Determine the (x, y) coordinate at the center of the cell enclosing the given text.  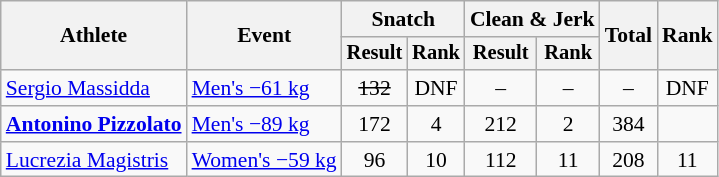
Antonino Pizzolato (94, 124)
172 (375, 124)
212 (501, 124)
Snatch (404, 19)
2 (568, 124)
Athlete (94, 36)
Clean & Jerk (532, 19)
Men's −89 kg (264, 124)
384 (628, 124)
132 (375, 88)
Total (628, 36)
Event (264, 36)
4 (436, 124)
Men's −61 kg (264, 88)
Sergio Massidda (94, 88)
